Pinpoint the cell where the given text exists, returning its [x, y] midpoint coordinate. 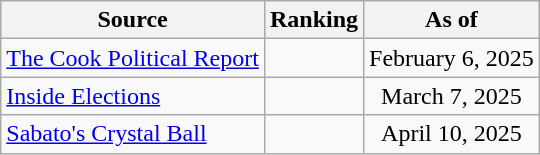
Inside Elections [133, 96]
April 10, 2025 [452, 134]
The Cook Political Report [133, 58]
February 6, 2025 [452, 58]
Source [133, 20]
March 7, 2025 [452, 96]
As of [452, 20]
Ranking [314, 20]
Sabato's Crystal Ball [133, 134]
